Return (x, y) of the center of cell containing provided text 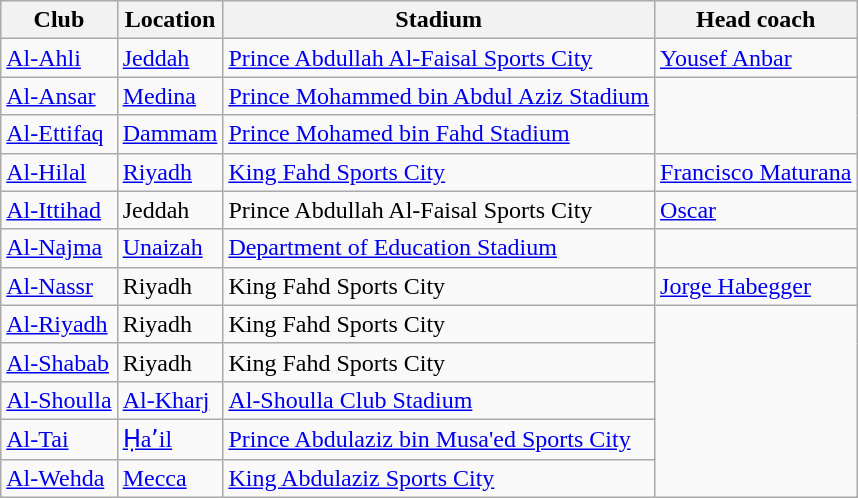
Al-Ansar (59, 96)
Al-Ittihad (59, 210)
Al-Nassr (59, 286)
Al-Kharj (170, 400)
Location (170, 20)
Prince Mohamed bin Fahd Stadium (439, 134)
Al-Riyadh (59, 324)
Yousef Anbar (756, 58)
Al-Shabab (59, 362)
Al-Shoulla Club Stadium (439, 400)
Head coach (756, 20)
Francisco Maturana (756, 172)
Club (59, 20)
Medina (170, 96)
Dammam (170, 134)
Mecca (170, 478)
Al-Najma (59, 248)
Al-Shoulla (59, 400)
Al-Ettifaq (59, 134)
Stadium (439, 20)
Jorge Habegger (756, 286)
Ḥaʼil (170, 439)
Department of Education Stadium (439, 248)
Al-Hilal (59, 172)
Oscar (756, 210)
Al-Ahli (59, 58)
Prince Abdulaziz bin Musa'ed Sports City (439, 439)
Prince Mohammed bin Abdul Aziz Stadium (439, 96)
Unaizah (170, 248)
Al-Wehda (59, 478)
King Abdulaziz Sports City (439, 478)
Al-Tai (59, 439)
